Return [x, y] of the center of cell containing provided text 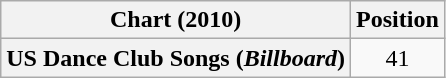
41 [398, 58]
Chart (2010) [176, 20]
US Dance Club Songs (Billboard) [176, 58]
Position [398, 20]
